Locate the cell with the specified text and output its (x, y) center coordinate. 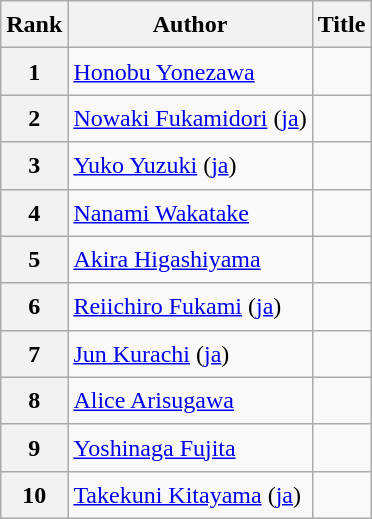
9 (34, 448)
Yuko Yuzuki (ja) (190, 166)
2 (34, 118)
Honobu Yonezawa (190, 72)
Author (190, 24)
Nanami Wakatake (190, 212)
Reiichiro Fukami (ja) (190, 306)
Alice Arisugawa (190, 400)
8 (34, 400)
Takekuni Kitayama (ja) (190, 494)
5 (34, 260)
Rank (34, 24)
4 (34, 212)
Jun Kurachi (ja) (190, 354)
1 (34, 72)
Nowaki Fukamidori (ja) (190, 118)
Akira Higashiyama (190, 260)
6 (34, 306)
Title (342, 24)
10 (34, 494)
3 (34, 166)
Yoshinaga Fujita (190, 448)
7 (34, 354)
